Capture the cell that displays the provided text and extract its (x, y) central coordinate. 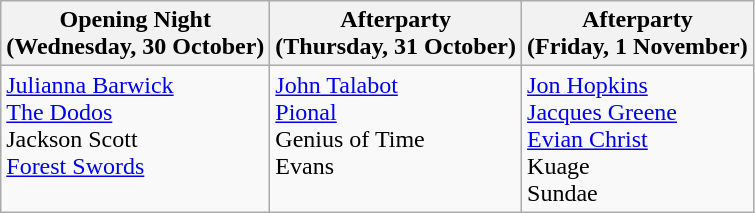
Jon HopkinsJacques GreeneEvian ChristKuageSundae (638, 139)
Afterparty(Thursday, 31 October) (396, 34)
Opening Night(Wednesday, 30 October) (136, 34)
Afterparty(Friday, 1 November) (638, 34)
John TalabotPionalGenius of TimeEvans (396, 139)
Julianna BarwickThe DodosJackson ScottForest Swords (136, 139)
